Identify which cell holds the provided text, then report its [X, Y] central coordinate. 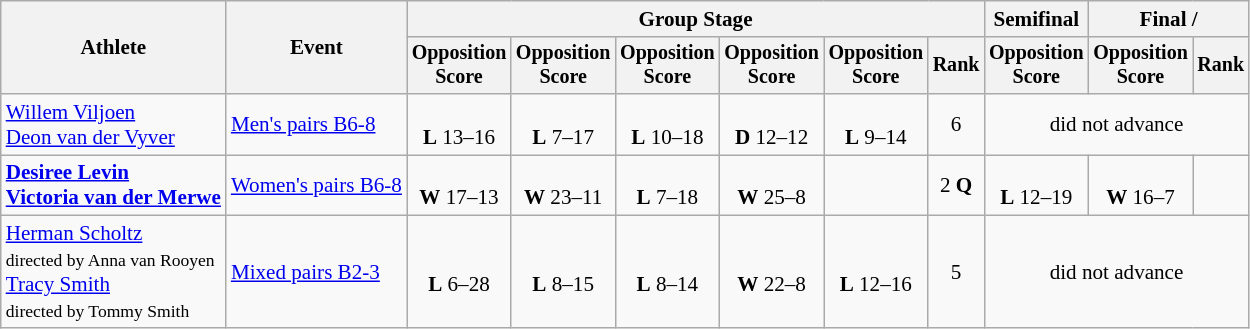
L 7–17 [563, 124]
Herman Scholtzdirected by Anna van RooyenTracy Smithdirected by Tommy Smith [114, 272]
L 10–18 [667, 124]
L 12–16 [876, 272]
6 [956, 124]
Mixed pairs B2-3 [316, 272]
L 13–16 [459, 124]
Final / [1168, 18]
Desiree LevinVictoria van der Merwe [114, 186]
Event [316, 48]
L 8–14 [667, 272]
L 12–19 [1036, 186]
5 [956, 272]
Men's pairs B6-8 [316, 124]
L 9–14 [876, 124]
Women's pairs B6-8 [316, 186]
W 23–11 [563, 186]
Willem ViljoenDeon van der Vyver [114, 124]
W 17–13 [459, 186]
2 Q [956, 186]
Group Stage [696, 18]
Semifinal [1036, 18]
W 22–8 [771, 272]
Athlete [114, 48]
D 12–12 [771, 124]
W 16–7 [1140, 186]
W 25–8 [771, 186]
L 8–15 [563, 272]
L 6–28 [459, 272]
L 7–18 [667, 186]
